Return (x, y) of the center of cell containing provided text 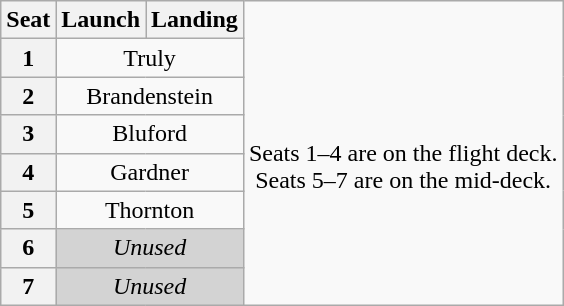
Bluford (150, 134)
Seats 1–4 are on the flight deck.Seats 5–7 are on the mid-deck. (403, 153)
2 (28, 96)
Gardner (150, 172)
4 (28, 172)
5 (28, 210)
Landing (195, 20)
Thornton (150, 210)
3 (28, 134)
1 (28, 58)
Brandenstein (150, 96)
Seat (28, 20)
Launch (101, 20)
Truly (150, 58)
6 (28, 248)
7 (28, 286)
